Scan for the cell matching the given text and deliver its [x, y] coordinate at center. 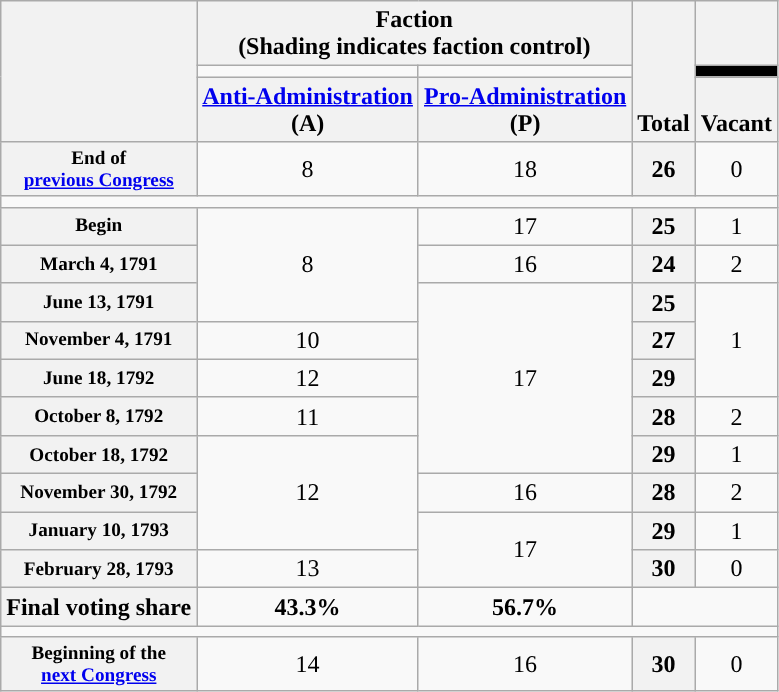
February 28, 1793 [99, 569]
November 4, 1791 [99, 340]
October 18, 1792 [99, 455]
24 [664, 264]
11 [308, 416]
Beginning of thenext Congress [99, 664]
27 [664, 340]
18 [524, 169]
November 30, 1792 [99, 493]
Pro-Administration(P) [524, 110]
Begin [99, 226]
14 [308, 664]
13 [308, 569]
10 [308, 340]
Total [664, 72]
Vacant [736, 110]
Anti-Administration(A) [308, 110]
56.7% [524, 607]
Faction (Shading indicates faction control) [414, 34]
June 18, 1792 [99, 378]
Final voting share [99, 607]
43.3% [308, 607]
End ofprevious Congress [99, 169]
October 8, 1792 [99, 416]
January 10, 1793 [99, 531]
June 13, 1791 [99, 302]
26 [664, 169]
March 4, 1791 [99, 264]
